Return (X, Y) of the center of cell containing provided text 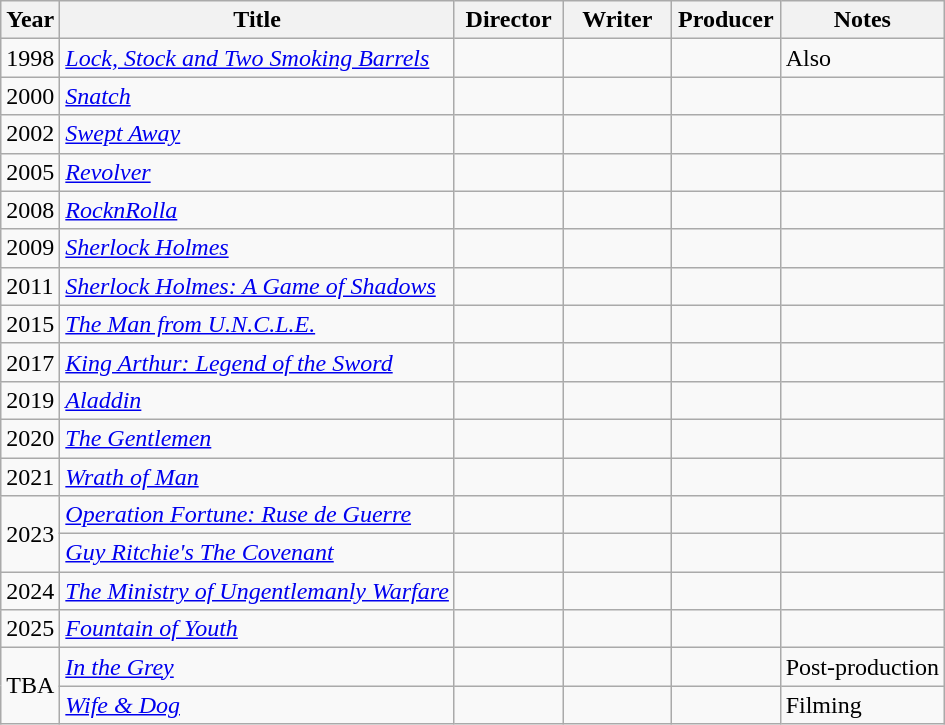
Title (258, 20)
King Arthur: Legend of the Sword (258, 362)
Director (508, 20)
2000 (30, 96)
RocknRolla (258, 210)
Also (862, 58)
In the Grey (258, 667)
2025 (30, 629)
Wrath of Man (258, 477)
Lock, Stock and Two Smoking Barrels (258, 58)
The Gentlemen (258, 438)
The Man from U.N.C.L.E. (258, 324)
Producer (726, 20)
2021 (30, 477)
Post-production (862, 667)
Aladdin (258, 400)
2019 (30, 400)
1998 (30, 58)
Wife & Dog (258, 705)
Swept Away (258, 134)
2005 (30, 172)
Guy Ritchie's The Covenant (258, 553)
2023 (30, 534)
The Ministry of Ungentlemanly Warfare (258, 591)
Writer (618, 20)
2024 (30, 591)
Revolver (258, 172)
Operation Fortune: Ruse de Guerre (258, 515)
2008 (30, 210)
Snatch (258, 96)
Sherlock Holmes (258, 248)
TBA (30, 686)
2002 (30, 134)
2015 (30, 324)
Fountain of Youth (258, 629)
2009 (30, 248)
Sherlock Holmes: A Game of Shadows (258, 286)
Filming (862, 705)
2020 (30, 438)
Notes (862, 20)
Year (30, 20)
2017 (30, 362)
2011 (30, 286)
